Provide the (x, y) coordinate of the cell's center where the given text is located.  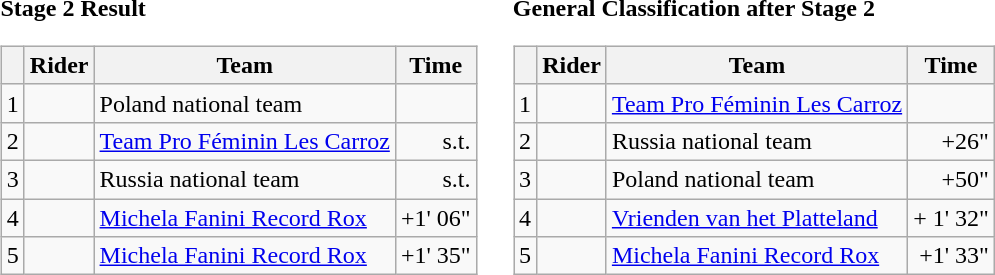
+50" (952, 179)
+ 1' 32" (952, 217)
+1' 06" (436, 217)
+26" (952, 141)
Vrienden van het Platteland (756, 217)
+1' 35" (436, 256)
+1' 33" (952, 256)
